Locate the cell with the specified text and output its [x, y] center coordinate. 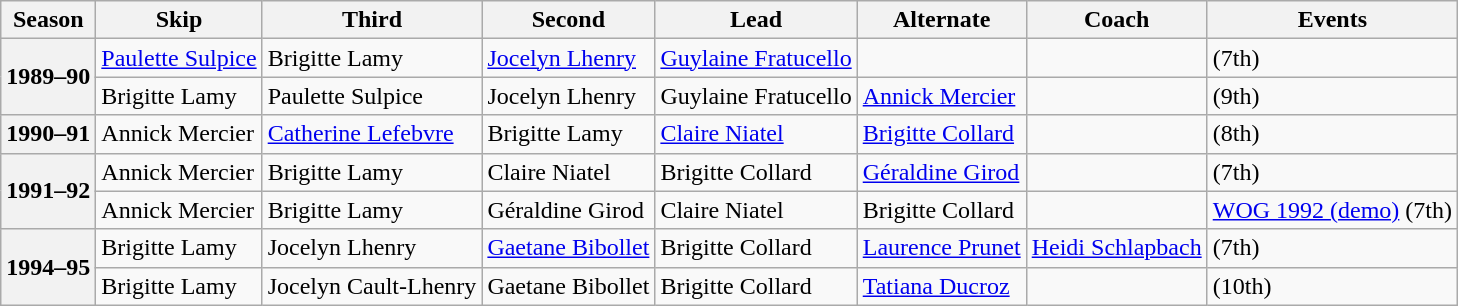
Lead [756, 20]
1994–95 [48, 267]
(9th) [1332, 96]
Alternate [942, 20]
WOG 1992 (demo) (7th) [1332, 210]
Third [372, 20]
Laurence Prunet [942, 248]
Coach [1116, 20]
Heidi Schlapbach [1116, 248]
(8th) [1332, 134]
1991–92 [48, 191]
1989–90 [48, 77]
Season [48, 20]
Second [568, 20]
Tatiana Ducroz [942, 286]
Jocelyn Cault-Lhenry [372, 286]
1990–91 [48, 134]
Skip [179, 20]
Events [1332, 20]
(10th) [1332, 286]
Catherine Lefebvre [372, 134]
